Capture the cell that displays the provided text and extract its (X, Y) central coordinate. 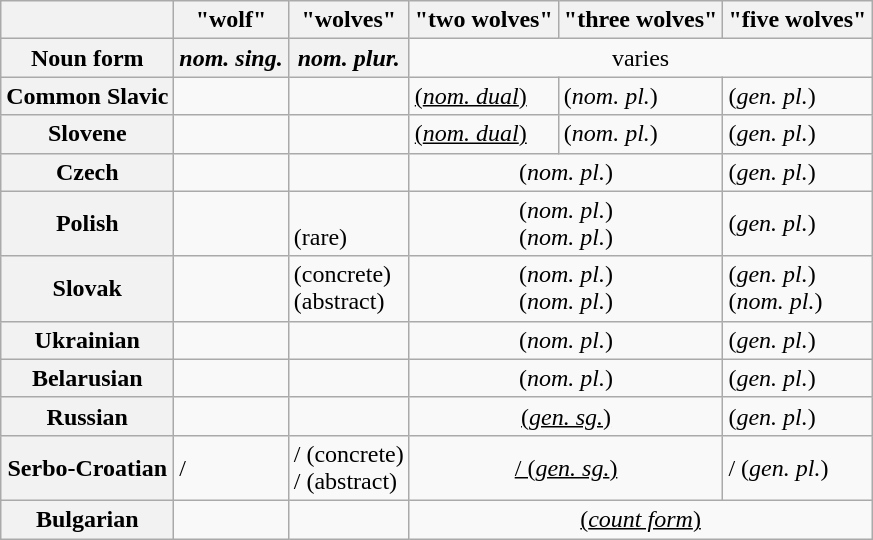
(gen. pl.) (nom. pl.) (798, 288)
"wolf" (231, 20)
Czech (88, 172)
Slovene (88, 134)
"five wolves" (798, 20)
(concrete) (abstract) (348, 288)
Noun form (88, 58)
/ (gen. sg.) (566, 468)
Russian (88, 416)
/ (231, 468)
nom. sing. (231, 58)
nom. plur. (348, 58)
varies (640, 58)
(count form) (640, 519)
Slovak (88, 288)
"three wolves" (640, 20)
Polish (88, 224)
"wolves" (348, 20)
Belarusian (88, 378)
/ (concrete) / (abstract) (348, 468)
Bulgarian (88, 519)
"two wolves" (484, 20)
Serbo-Croatian (88, 468)
Ukrainian (88, 340)
(gen. sg.) (566, 416)
Common Slavic (88, 96)
/ (gen. pl.) (798, 468)
(rare) (348, 224)
